Identify which cell holds the provided text, then report its (X, Y) central coordinate. 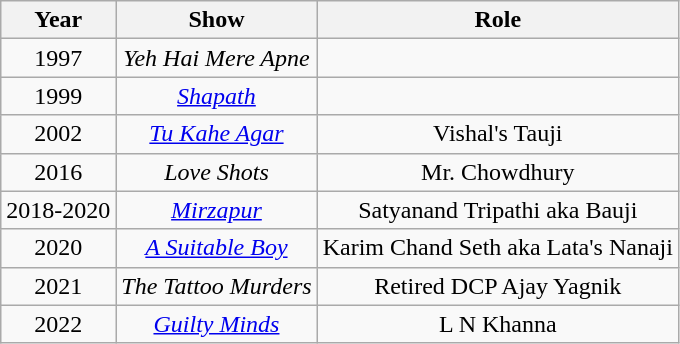
Love Shots (216, 172)
2022 (58, 324)
Satyanand Tripathi aka Bauji (498, 210)
A Suitable Boy (216, 248)
2016 (58, 172)
Year (58, 20)
Retired DCP Ajay Yagnik (498, 286)
2020 (58, 248)
2021 (58, 286)
Vishal's Tauji (498, 134)
Show (216, 20)
2018-2020 (58, 210)
The Tattoo Murders (216, 286)
Karim Chand Seth aka Lata's Nanaji (498, 248)
2002 (58, 134)
Yeh Hai Mere Apne (216, 58)
1997 (58, 58)
Tu Kahe Agar (216, 134)
Role (498, 20)
1999 (58, 96)
Mirzapur (216, 210)
Shapath (216, 96)
Guilty Minds (216, 324)
L N Khanna (498, 324)
Mr. Chowdhury (498, 172)
